Return the [x, y] coordinate for the center point of the cell that contains the specified text.  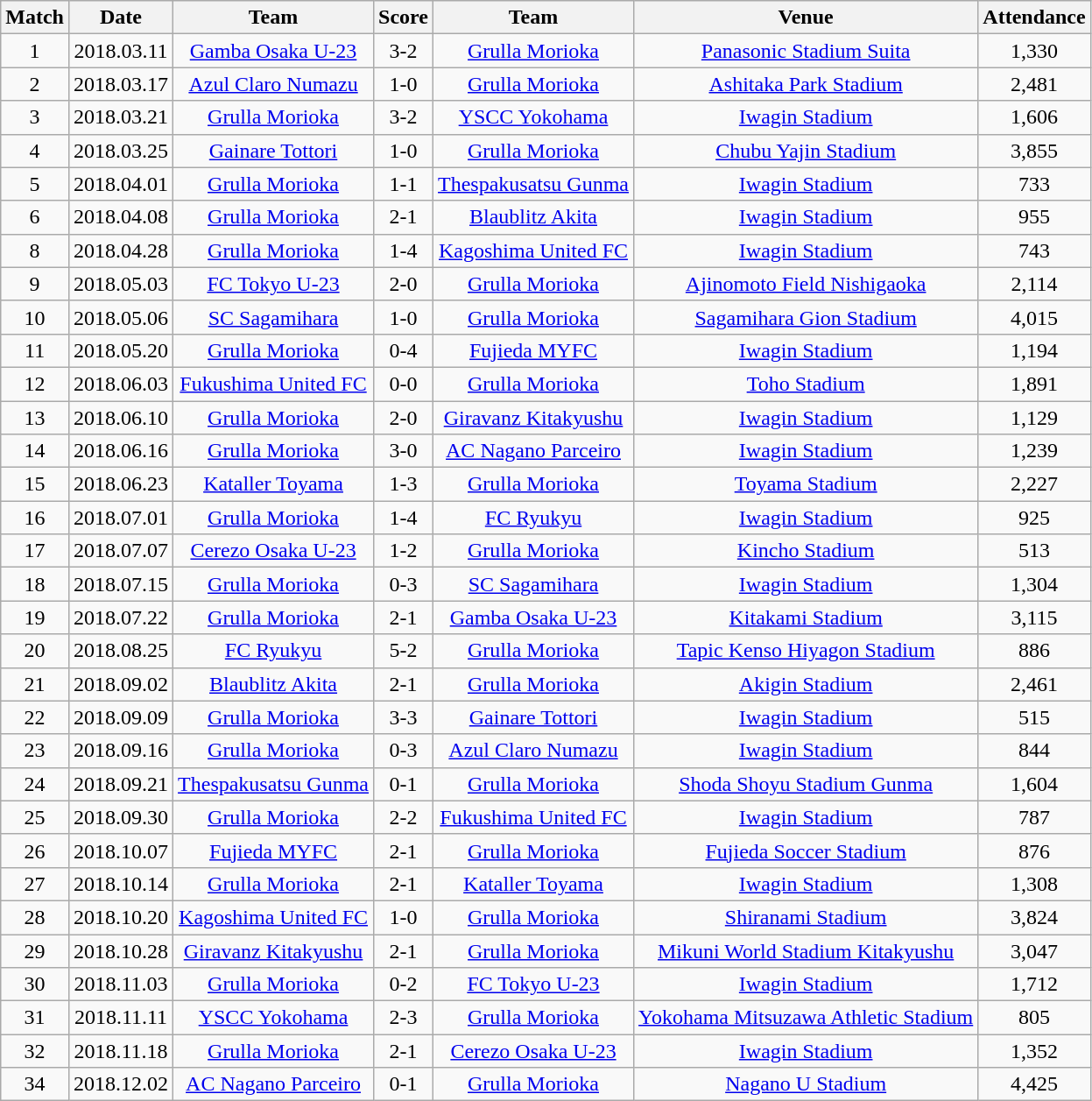
19 [35, 618]
4,425 [1034, 1084]
2018.06.10 [121, 418]
24 [35, 784]
Tapic Kenso Hiyagon Stadium [806, 651]
805 [1034, 1018]
955 [1034, 217]
876 [1034, 850]
18 [35, 584]
1 [35, 51]
1,304 [1034, 584]
2-3 [404, 1018]
13 [35, 418]
11 [35, 350]
1,604 [1034, 784]
Shiranami Stadium [806, 917]
9 [35, 284]
Sagamihara Gion Stadium [806, 317]
23 [35, 751]
886 [1034, 651]
2018.05.20 [121, 350]
1,712 [1034, 985]
14 [35, 451]
2018.11.18 [121, 1051]
2018.07.15 [121, 584]
2018.03.21 [121, 117]
6 [35, 217]
3,047 [1034, 950]
2,481 [1034, 84]
3 [35, 117]
26 [35, 850]
2018.06.03 [121, 384]
Toho Stadium [806, 384]
2018.04.08 [121, 217]
3,824 [1034, 917]
1,352 [1034, 1051]
2,461 [1034, 684]
2-2 [404, 817]
2 [35, 84]
Shoda Shoyu Stadium Gunma [806, 784]
925 [1034, 518]
5 [35, 184]
10 [35, 317]
2018.11.11 [121, 1018]
4 [35, 151]
2018.09.21 [121, 784]
1,308 [1034, 884]
2018.09.16 [121, 751]
Fujieda Soccer Stadium [806, 850]
2018.09.09 [121, 717]
Chubu Yajin Stadium [806, 151]
0-2 [404, 985]
34 [35, 1084]
2018.09.02 [121, 684]
3,115 [1034, 618]
743 [1034, 251]
1-3 [404, 484]
Toyama Stadium [806, 484]
2,227 [1034, 484]
2018.03.25 [121, 151]
2018.04.01 [121, 184]
Akigin Stadium [806, 684]
Venue [806, 18]
4,015 [1034, 317]
16 [35, 518]
Kincho Stadium [806, 551]
513 [1034, 551]
2018.10.20 [121, 917]
2018.06.16 [121, 451]
1,606 [1034, 117]
1,129 [1034, 418]
Panasonic Stadium Suita [806, 51]
17 [35, 551]
2018.10.14 [121, 884]
32 [35, 1051]
3-0 [404, 451]
Nagano U Stadium [806, 1084]
2018.07.01 [121, 518]
Yokohama Mitsuzawa Athletic Stadium [806, 1018]
2018.10.28 [121, 950]
2018.05.06 [121, 317]
787 [1034, 817]
5-2 [404, 651]
1-1 [404, 184]
15 [35, 484]
12 [35, 384]
22 [35, 717]
844 [1034, 751]
1,239 [1034, 451]
Kitakami Stadium [806, 618]
28 [35, 917]
Attendance [1034, 18]
Ashitaka Park Stadium [806, 84]
2,114 [1034, 284]
3,855 [1034, 151]
8 [35, 251]
1,194 [1034, 350]
2018.10.07 [121, 850]
0-0 [404, 384]
2018.07.07 [121, 551]
733 [1034, 184]
2018.09.30 [121, 817]
2018.07.22 [121, 618]
20 [35, 651]
Date [121, 18]
3-3 [404, 717]
2018.03.17 [121, 84]
2018.03.11 [121, 51]
2018.08.25 [121, 651]
29 [35, 950]
25 [35, 817]
2018.11.03 [121, 985]
515 [1034, 717]
2018.04.28 [121, 251]
21 [35, 684]
2018.12.02 [121, 1084]
Match [35, 18]
2018.05.03 [121, 284]
0-4 [404, 350]
Mikuni World Stadium Kitakyushu [806, 950]
Score [404, 18]
2018.06.23 [121, 484]
1-2 [404, 551]
27 [35, 884]
30 [35, 985]
1,330 [1034, 51]
31 [35, 1018]
Ajinomoto Field Nishigaoka [806, 284]
1,891 [1034, 384]
